Pinpoint the cell where the given text exists, returning its [X, Y] midpoint coordinate. 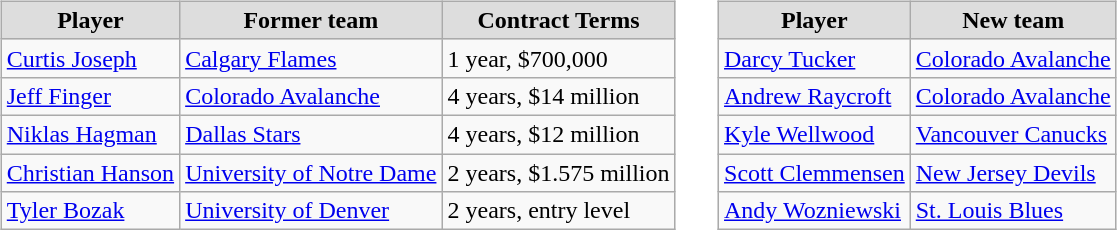
University of Notre Dame [311, 173]
Calgary Flames [311, 58]
Contract Terms [558, 20]
Tyler Bozak [90, 211]
Niklas Hagman [90, 134]
Christian Hanson [90, 173]
New Jersey Devils [1013, 173]
Darcy Tucker [815, 58]
Scott Clemmensen [815, 173]
Curtis Joseph [90, 58]
Former team [311, 20]
2 years, entry level [558, 211]
New team [1013, 20]
Andy Wozniewski [815, 211]
4 years, $14 million [558, 96]
Vancouver Canucks [1013, 134]
Dallas Stars [311, 134]
Andrew Raycroft [815, 96]
2 years, $1.575 million [558, 173]
Kyle Wellwood [815, 134]
Jeff Finger [90, 96]
University of Denver [311, 211]
4 years, $12 million [558, 134]
St. Louis Blues [1013, 211]
1 year, $700,000 [558, 58]
